Detect which cell encompasses the target text, then output its (x, y) center coordinate. 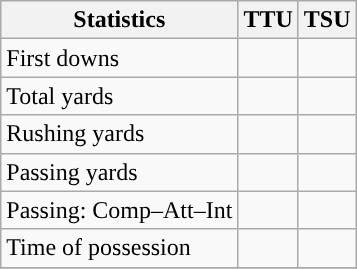
Statistics (120, 20)
Time of possession (120, 248)
First downs (120, 58)
TSU (327, 20)
Passing: Comp–Att–Int (120, 210)
Total yards (120, 96)
Passing yards (120, 172)
TTU (268, 20)
Rushing yards (120, 134)
